From the cell containing the given text, extract its center point as (X, Y) coordinate. 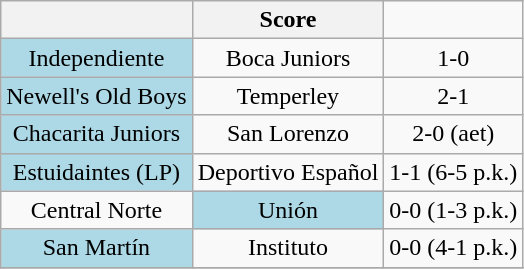
0-0 (1-3 p.k.) (454, 210)
San Lorenzo (288, 134)
Newell's Old Boys (96, 96)
1-0 (454, 58)
1-1 (6-5 p.k.) (454, 172)
Unión (288, 210)
Chacarita Juniors (96, 134)
Central Norte (96, 210)
2-0 (aet) (454, 134)
Estuidaintes (LP) (96, 172)
Score (288, 20)
Deportivo Español (288, 172)
Independiente (96, 58)
0-0 (4-1 p.k.) (454, 248)
Instituto (288, 248)
Temperley (288, 96)
San Martín (96, 248)
2-1 (454, 96)
Boca Juniors (288, 58)
